Locate the cell with the specified text and output its [X, Y] center coordinate. 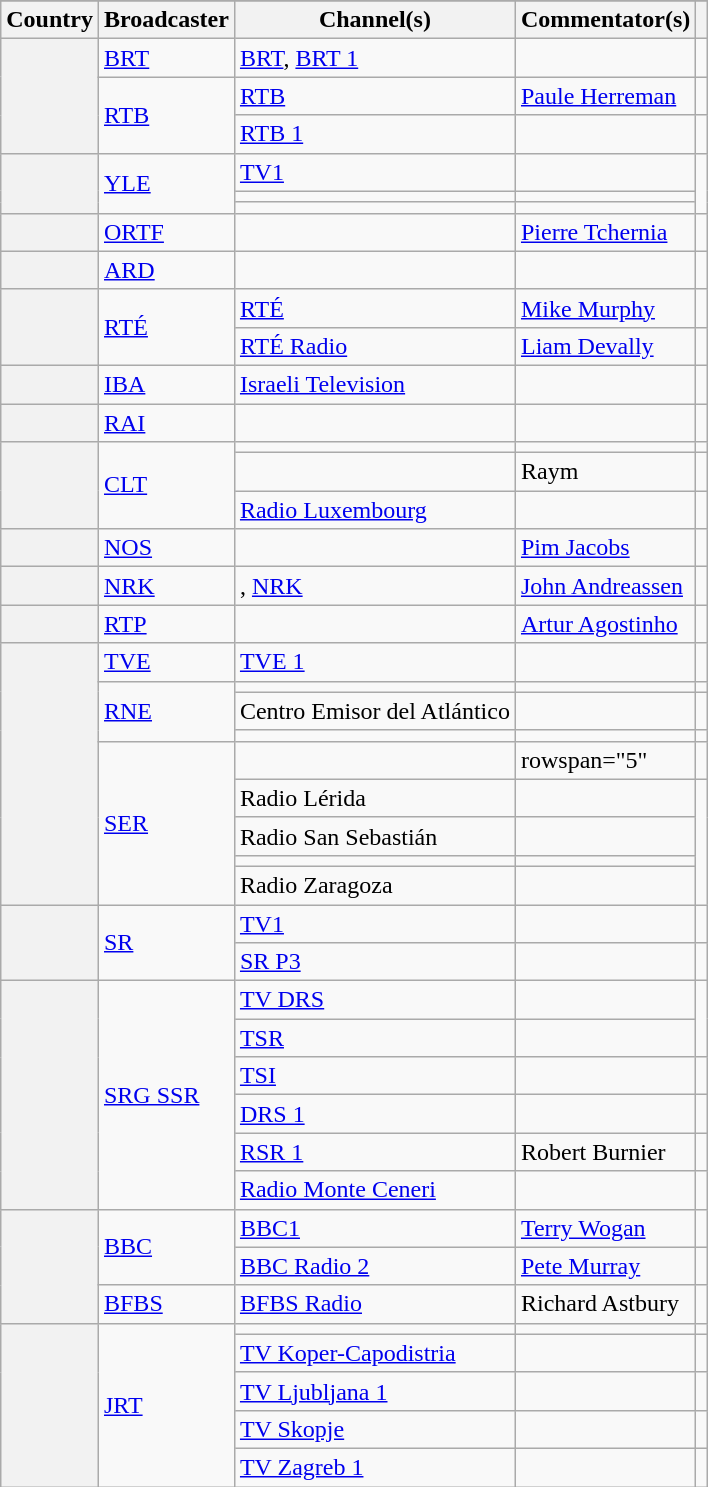
Commentator(s) [605, 20]
NRK [166, 586]
TVE 1 [374, 662]
CLT [166, 486]
Country [50, 20]
Artur Agostinho [605, 624]
JRT [166, 1404]
RAI [166, 423]
TV Ljubljana 1 [374, 1391]
Israeli Television [374, 384]
BBC Radio 2 [374, 1266]
Centro Emisor del Atlántico [374, 711]
Radio Lérida [374, 798]
Radio Luxembourg [374, 510]
Robert Burnier [605, 1152]
Radio Zaragoza [374, 885]
SR [166, 942]
SR P3 [374, 962]
TV Skopje [374, 1429]
Radio Monte Ceneri [374, 1190]
NOS [166, 548]
BFBS Radio [374, 1304]
Paule Herreman [605, 96]
TV Zagreb 1 [374, 1467]
YLE [166, 183]
IBA [166, 384]
RTÉ Radio [374, 346]
RTP [166, 624]
Richard Astbury [605, 1304]
rowspan="5" [605, 760]
, NRK [374, 586]
Pim Jacobs [605, 548]
TV Koper-Capodistria [374, 1353]
Liam Devally [605, 346]
Pete Murray [605, 1266]
TSI [374, 1076]
Channel(s) [374, 20]
RSR 1 [374, 1152]
TV DRS [374, 1000]
Pierre Tchernia [605, 232]
RNE [166, 711]
TSR [374, 1038]
ARD [166, 270]
BBC [166, 1247]
SER [166, 822]
BRT [166, 58]
Raym [605, 472]
John Andreassen [605, 586]
TVE [166, 662]
Terry Wogan [605, 1228]
BRT, BRT 1 [374, 58]
Mike Murphy [605, 308]
SRG SSR [166, 1095]
ORTF [166, 232]
Broadcaster [166, 20]
Radio San Sebastián [374, 836]
BBC1 [374, 1228]
BFBS [166, 1304]
DRS 1 [374, 1114]
RTB 1 [374, 134]
